Extract the (x, y) coordinate from the center of the cell holding the provided text.  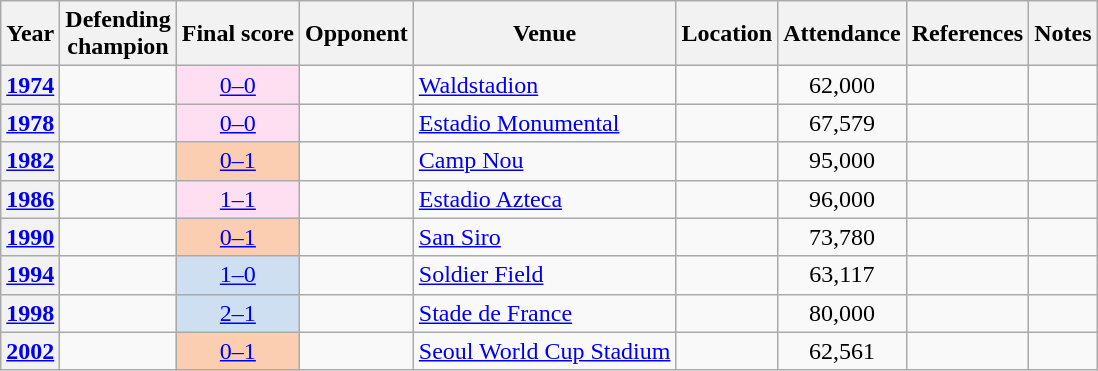
1974 (30, 85)
1982 (30, 161)
73,780 (842, 237)
95,000 (842, 161)
Estadio Monumental (544, 123)
1–0 (238, 275)
80,000 (842, 313)
San Siro (544, 237)
Final score (238, 34)
67,579 (842, 123)
1986 (30, 199)
Attendance (842, 34)
62,561 (842, 351)
Defendingchampion (118, 34)
Soldier Field (544, 275)
Venue (544, 34)
Notes (1063, 34)
Year (30, 34)
1–1 (238, 199)
1978 (30, 123)
1994 (30, 275)
Estadio Azteca (544, 199)
References (968, 34)
1998 (30, 313)
62,000 (842, 85)
63,117 (842, 275)
2–1 (238, 313)
Opponent (357, 34)
Camp Nou (544, 161)
Location (727, 34)
Seoul World Cup Stadium (544, 351)
1990 (30, 237)
96,000 (842, 199)
2002 (30, 351)
Stade de France (544, 313)
Waldstadion (544, 85)
